Locate the cell with the specified text and output its (X, Y) center coordinate. 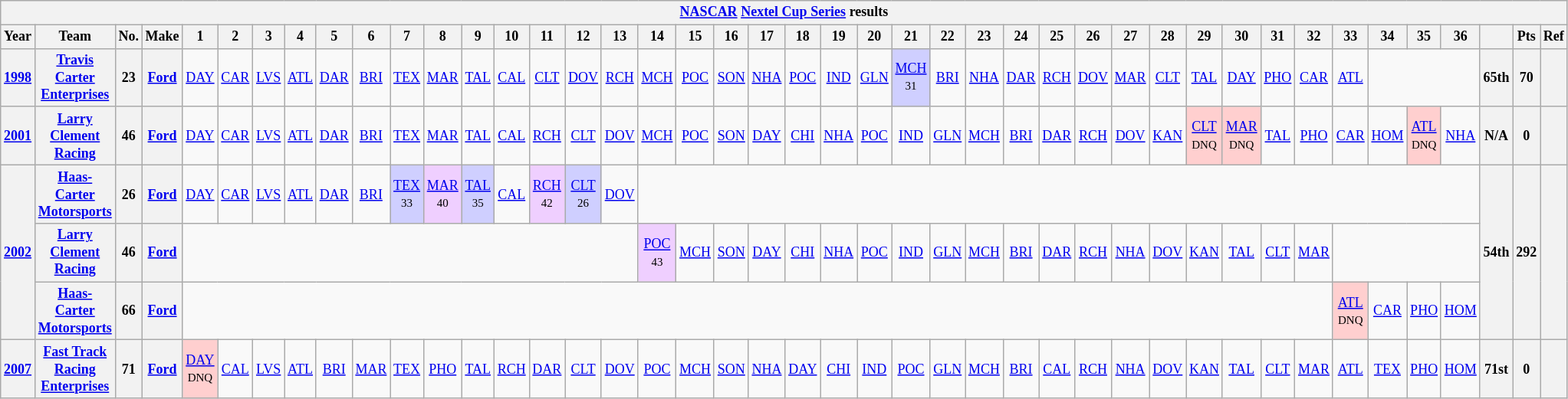
70 (1527, 77)
DAYDNQ (200, 369)
Travis Carter Enterprises (75, 77)
MAR40 (442, 194)
N/A (1497, 136)
12 (583, 37)
28 (1168, 37)
CLTDNQ (1205, 136)
33 (1350, 37)
3 (268, 37)
29 (1205, 37)
No. (129, 37)
Make (163, 37)
Pts (1527, 37)
292 (1527, 253)
1 (200, 37)
Team (75, 37)
66 (129, 311)
6 (371, 37)
8 (442, 37)
2 (235, 37)
MARDNQ (1241, 136)
NASCAR Nextel Cup Series results (784, 12)
31 (1277, 37)
34 (1388, 37)
25 (1057, 37)
18 (803, 37)
2007 (18, 369)
4 (301, 37)
27 (1130, 37)
19 (839, 37)
20 (875, 37)
2001 (18, 136)
54th (1497, 253)
Ref (1554, 37)
71 (129, 369)
17 (767, 37)
30 (1241, 37)
MCH31 (911, 77)
1998 (18, 77)
7 (407, 37)
11 (547, 37)
71st (1497, 369)
TEX33 (407, 194)
Year (18, 37)
24 (1021, 37)
POC43 (657, 253)
36 (1460, 37)
35 (1425, 37)
21 (911, 37)
65th (1497, 77)
9 (478, 37)
RCH42 (547, 194)
Fast Track Racing Enterprises (75, 369)
16 (731, 37)
32 (1314, 37)
13 (620, 37)
14 (657, 37)
2002 (18, 253)
TAL35 (478, 194)
10 (511, 37)
5 (334, 37)
CLT26 (583, 194)
22 (948, 37)
15 (695, 37)
